Capture the cell that displays the provided text and extract its (X, Y) central coordinate. 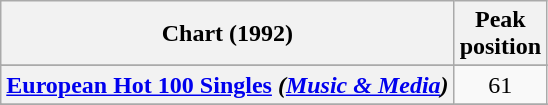
61 (500, 85)
European Hot 100 Singles (Music & Media) (228, 85)
Peakposition (500, 34)
Chart (1992) (228, 34)
